Identify which cell holds the provided text, then report its [X, Y] central coordinate. 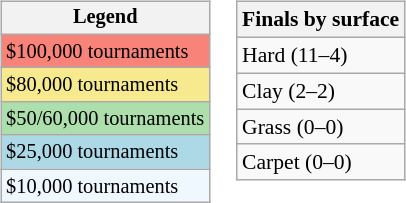
Grass (0–0) [320, 127]
$80,000 tournaments [105, 85]
$100,000 tournaments [105, 51]
$25,000 tournaments [105, 152]
Hard (11–4) [320, 55]
$50/60,000 tournaments [105, 119]
Carpet (0–0) [320, 162]
Clay (2–2) [320, 91]
$10,000 tournaments [105, 186]
Finals by surface [320, 20]
Legend [105, 18]
